Output the [x, y] coordinate of the center of the cell containing the given text.  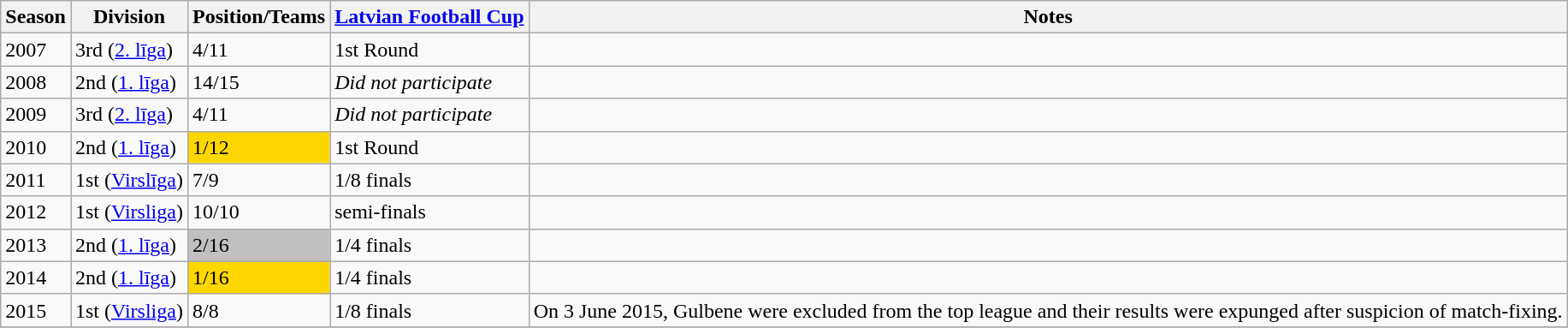
1/12 [258, 147]
Position/Teams [258, 17]
2008 [36, 82]
2012 [36, 212]
2014 [36, 277]
7/9 [258, 180]
8/8 [258, 310]
Latvian Football Cup [429, 17]
1st (Virslīga) [128, 180]
2007 [36, 50]
Season [36, 17]
On 3 June 2015, Gulbene were excluded from the top league and their results were expunged after suspicion of match-fixing. [1048, 310]
2015 [36, 310]
2010 [36, 147]
10/10 [258, 212]
semi-finals [429, 212]
Division [128, 17]
2013 [36, 245]
2011 [36, 180]
2009 [36, 115]
14/15 [258, 82]
Notes [1048, 17]
1/16 [258, 277]
2/16 [258, 245]
